From the cell containing the given text, extract its center point as (x, y) coordinate. 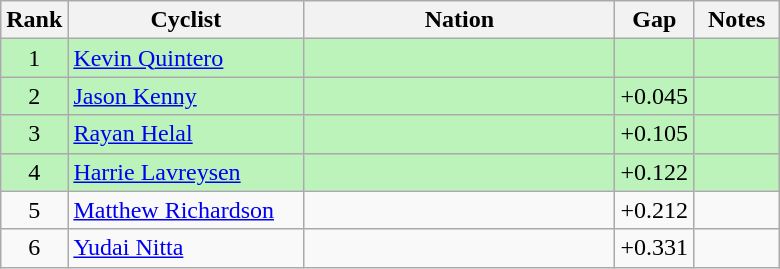
3 (34, 134)
5 (34, 210)
Rank (34, 20)
4 (34, 172)
Kevin Quintero (186, 58)
Notes (737, 20)
Yudai Nitta (186, 248)
Nation (460, 20)
+0.331 (654, 248)
Matthew Richardson (186, 210)
1 (34, 58)
+0.212 (654, 210)
Cyclist (186, 20)
6 (34, 248)
Gap (654, 20)
Rayan Helal (186, 134)
Harrie Lavreysen (186, 172)
+0.105 (654, 134)
+0.122 (654, 172)
Jason Kenny (186, 96)
2 (34, 96)
+0.045 (654, 96)
